Return the [x, y] coordinate for the center point of the cell that contains the specified text.  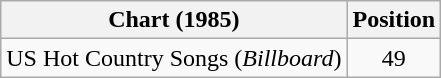
Position [394, 20]
Chart (1985) [174, 20]
49 [394, 58]
US Hot Country Songs (Billboard) [174, 58]
